Detect which cell encompasses the target text, then output its [x, y] center coordinate. 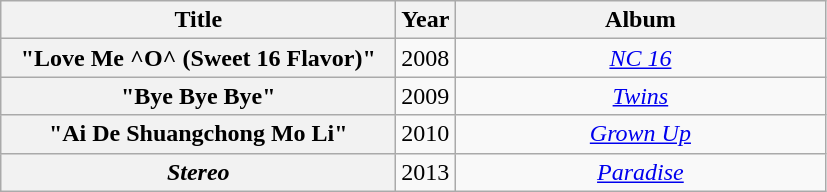
"Bye Bye Bye" [198, 96]
2009 [426, 96]
2008 [426, 58]
Stereo [198, 172]
Year [426, 20]
"Ai De Shuangchong Mo Li" [198, 134]
Album [640, 20]
2013 [426, 172]
Twins [640, 96]
Grown Up [640, 134]
2010 [426, 134]
"Love Me ^O^ (Sweet 16 Flavor)" [198, 58]
Title [198, 20]
NC 16 [640, 58]
Paradise [640, 172]
